Find where the given text appears and provide that cell's center as [x, y] coordinate. 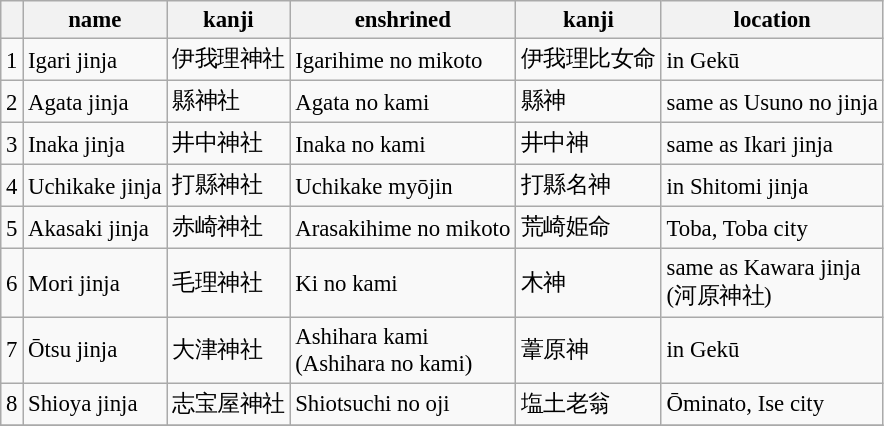
Shiotsuchi no oji [403, 404]
赤崎神社 [228, 228]
井中神社 [228, 144]
3 [12, 144]
2 [12, 102]
Toba, Toba city [772, 228]
Agata jinja [95, 102]
Igari jinja [95, 60]
Ashihara kami(Ashihara no kami) [403, 350]
井中神 [589, 144]
Ki no kami [403, 284]
Mori jinja [95, 284]
Ōminato, Ise city [772, 404]
same as Usuno no jinja [772, 102]
same as Kawara jinja(河原神社) [772, 284]
Akasaki jinja [95, 228]
1 [12, 60]
縣神 [589, 102]
8 [12, 404]
伊我理比女命 [589, 60]
Igarihime no mikoto [403, 60]
Ōtsu jinja [95, 350]
大津神社 [228, 350]
打縣名神 [589, 186]
Agata no kami [403, 102]
7 [12, 350]
5 [12, 228]
荒崎姫命 [589, 228]
葦原神 [589, 350]
Arasakihime no mikoto [403, 228]
伊我理神社 [228, 60]
木神 [589, 284]
Inaka jinja [95, 144]
in Shitomi jinja [772, 186]
Shioya jinja [95, 404]
enshrined [403, 20]
6 [12, 284]
縣神社 [228, 102]
Inaka no kami [403, 144]
志宝屋神社 [228, 404]
塩土老翁 [589, 404]
name [95, 20]
毛理神社 [228, 284]
打縣神社 [228, 186]
Uchikake jinja [95, 186]
same as Ikari jinja [772, 144]
4 [12, 186]
Uchikake myōjin [403, 186]
location [772, 20]
